From the cell containing the given text, extract its center point as (X, Y) coordinate. 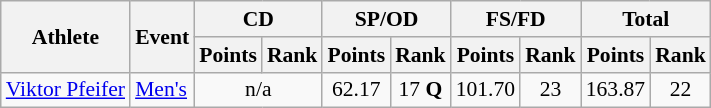
62.17 (356, 90)
22 (680, 90)
Men's (162, 90)
Athlete (66, 36)
17 Q (420, 90)
FS/FD (516, 19)
n/a (258, 90)
Event (162, 36)
SP/OD (386, 19)
163.87 (616, 90)
Viktor Pfeifer (66, 90)
101.70 (486, 90)
23 (550, 90)
Total (646, 19)
CD (258, 19)
